Search for the cell housing the specified text and yield its (X, Y) center coordinate. 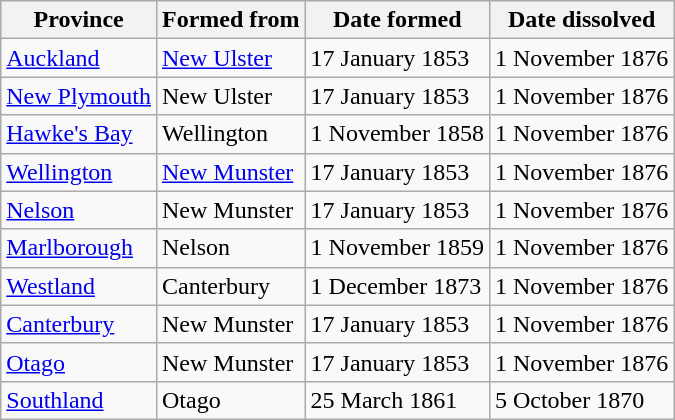
1 November 1858 (397, 134)
1 November 1859 (397, 248)
Marlborough (79, 248)
1 December 1873 (397, 286)
Auckland (79, 58)
Date formed (397, 20)
New Plymouth (79, 96)
25 March 1861 (397, 400)
Date dissolved (581, 20)
Westland (79, 286)
Southland (79, 400)
Province (79, 20)
5 October 1870 (581, 400)
Hawke's Bay (79, 134)
Formed from (230, 20)
